Return [x, y] of the center of cell containing provided text 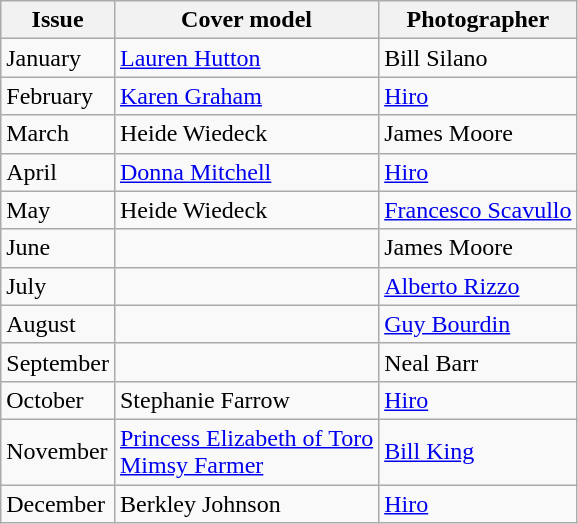
July [58, 286]
October [58, 400]
Bill Silano [478, 58]
August [58, 324]
Francesco Scavullo [478, 210]
Bill King [478, 452]
Guy Bourdin [478, 324]
June [58, 248]
Stephanie Farrow [246, 400]
April [58, 172]
February [58, 96]
September [58, 362]
Issue [58, 20]
May [58, 210]
Berkley Johnson [246, 503]
December [58, 503]
January [58, 58]
Cover model [246, 20]
Donna Mitchell [246, 172]
November [58, 452]
Neal Barr [478, 362]
March [58, 134]
Princess Elizabeth of ToroMimsy Farmer [246, 452]
Photographer [478, 20]
Lauren Hutton [246, 58]
Alberto Rizzo [478, 286]
Karen Graham [246, 96]
